Locate the cell with the specified text and output its [X, Y] center coordinate. 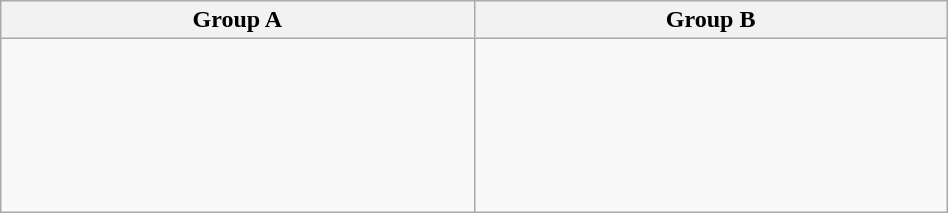
Group B [710, 20]
Group A [238, 20]
